Determine the [X, Y] coordinate at the center of the cell enclosing the given text.  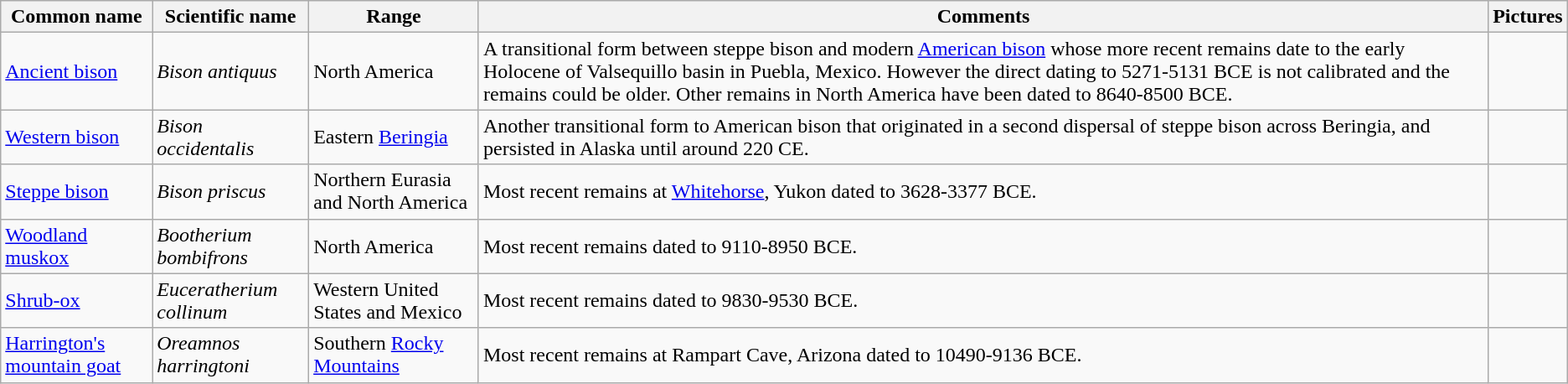
Bootherium bombifrons [231, 246]
Range [394, 17]
Steppe bison [77, 191]
Most recent remains dated to 9830-9530 BCE. [983, 300]
Western bison [77, 138]
Southern Rocky Mountains [394, 355]
Pictures [1528, 17]
Ancient bison [77, 71]
Harrington's mountain goat [77, 355]
Most recent remains at Whitehorse, Yukon dated to 3628-3377 BCE. [983, 191]
Common name [77, 17]
Most recent remains at Rampart Cave, Arizona dated to 10490-9136 BCE. [983, 355]
Bison priscus [231, 191]
Scientific name [231, 17]
Shrub-ox [77, 300]
Comments [983, 17]
Oreamnos harringtoni [231, 355]
Most recent remains dated to 9110-8950 BCE. [983, 246]
Euceratherium collinum [231, 300]
Woodland muskox [77, 246]
Eastern Beringia [394, 138]
Northern Eurasia and North America [394, 191]
Western United States and Mexico [394, 300]
Bison antiquus [231, 71]
Bison occidentalis [231, 138]
